Locate the cell with the specified text and output its (x, y) center coordinate. 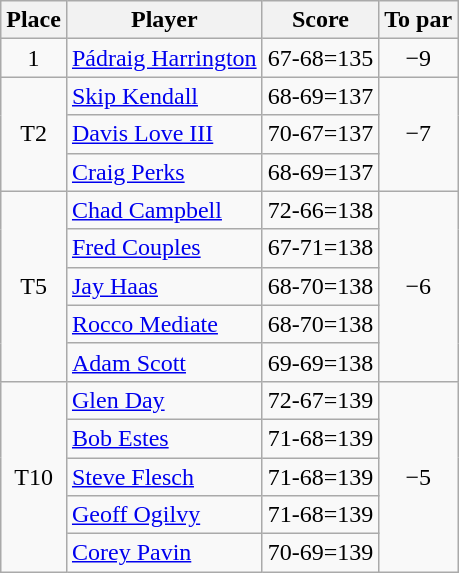
Bob Estes (164, 438)
Place (34, 20)
Corey Pavin (164, 553)
Glen Day (164, 400)
69-69=138 (320, 362)
Jay Haas (164, 286)
T10 (34, 476)
1 (34, 58)
Rocco Mediate (164, 324)
T5 (34, 286)
−9 (418, 58)
−6 (418, 286)
To par (418, 20)
T2 (34, 134)
Craig Perks (164, 172)
67-68=135 (320, 58)
−5 (418, 476)
Chad Campbell (164, 210)
Skip Kendall (164, 96)
Geoff Ogilvy (164, 515)
Fred Couples (164, 248)
Score (320, 20)
70-67=137 (320, 134)
72-66=138 (320, 210)
Steve Flesch (164, 477)
Pádraig Harrington (164, 58)
70-69=139 (320, 553)
67-71=138 (320, 248)
Adam Scott (164, 362)
Player (164, 20)
−7 (418, 134)
72-67=139 (320, 400)
Davis Love III (164, 134)
